Provide the (X, Y) coordinate of the cell's center where the given text is located.  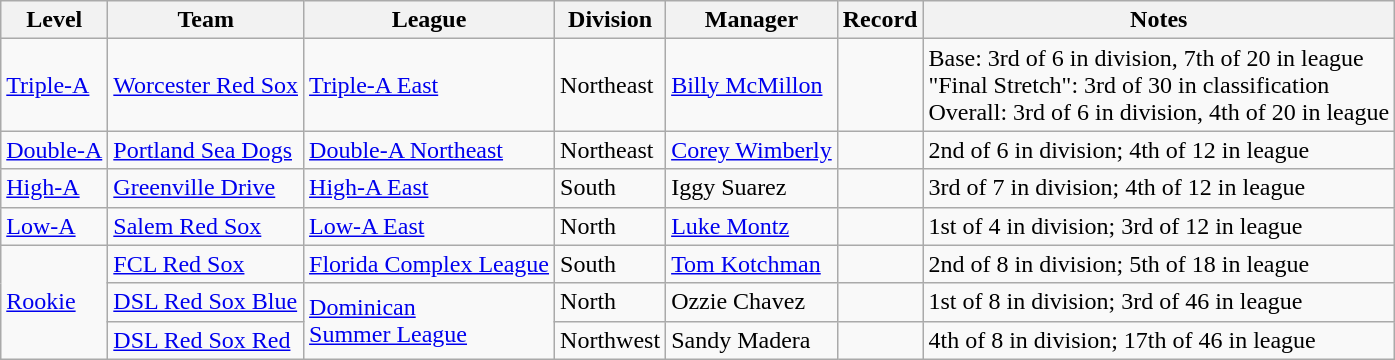
2nd of 8 in division; 5th of 18 in league (1159, 264)
DSL Red Sox Red (206, 340)
Triple-A (54, 85)
2nd of 6 in division; 4th of 12 in league (1159, 150)
Manager (752, 20)
Low-A (54, 226)
High-A (54, 188)
Low-A East (430, 226)
League (430, 20)
Double-A (54, 150)
Notes (1159, 20)
4th of 8 in division; 17th of 46 in league (1159, 340)
High-A East (430, 188)
1st of 8 in division; 3rd of 46 in league (1159, 302)
3rd of 7 in division; 4th of 12 in league (1159, 188)
Florida Complex League (430, 264)
Level (54, 20)
Corey Wimberly (752, 150)
1st of 4 in division; 3rd of 12 in league (1159, 226)
Rookie (54, 302)
Greenville Drive (206, 188)
Worcester Red Sox (206, 85)
Sandy Madera (752, 340)
Base: 3rd of 6 in division, 7th of 20 in league"Final Stretch": 3rd of 30 in classificationOverall: 3rd of 6 in division, 4th of 20 in league (1159, 85)
Salem Red Sox (206, 226)
Team (206, 20)
FCL Red Sox (206, 264)
Ozzie Chavez (752, 302)
Division (610, 20)
Billy McMillon (752, 85)
Double-A Northeast (430, 150)
Iggy Suarez (752, 188)
Luke Montz (752, 226)
Portland Sea Dogs (206, 150)
Northwest (610, 340)
Triple-A East (430, 85)
DSL Red Sox Blue (206, 302)
Tom Kotchman (752, 264)
DominicanSummer League (430, 321)
Record (880, 20)
